Extract the (x, y) coordinate from the center of the cell holding the provided text.  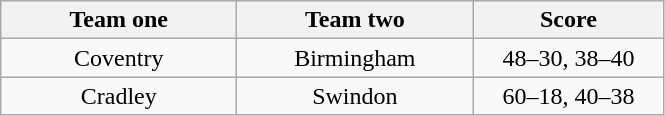
Score (568, 20)
Coventry (119, 58)
60–18, 40–38 (568, 96)
48–30, 38–40 (568, 58)
Cradley (119, 96)
Birmingham (355, 58)
Team one (119, 20)
Swindon (355, 96)
Team two (355, 20)
